Detect which cell encompasses the target text, then output its (X, Y) center coordinate. 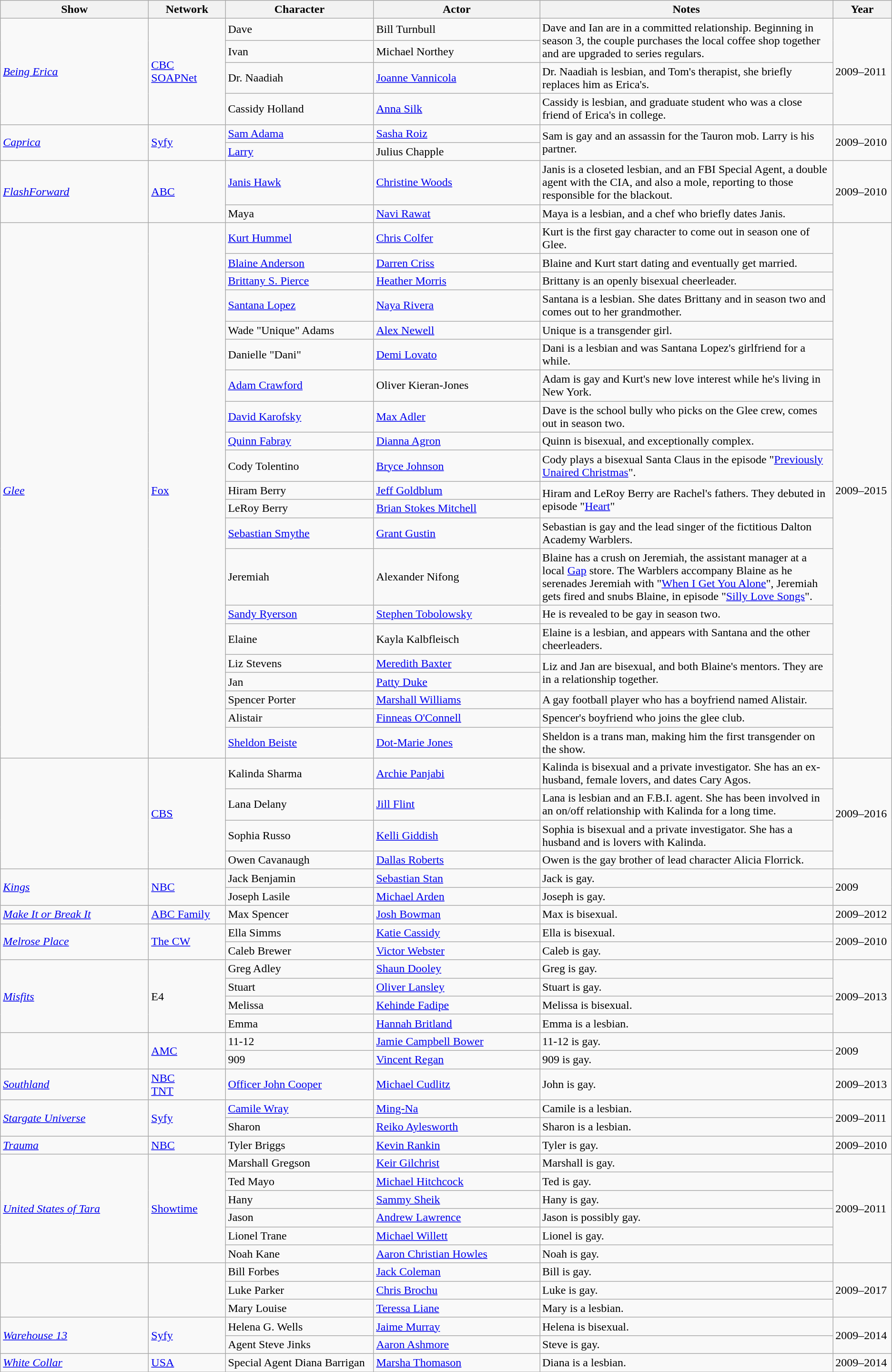
Officer John Cooper (299, 1084)
Year (862, 10)
Maya is a lesbian, and a chef who briefly dates Janis. (686, 213)
Jason (299, 1218)
Lionel Trane (299, 1236)
Santana is a lesbian. She dates Brittany and in season two and comes out to her grandmother. (686, 305)
Kings (74, 887)
Michael Arden (456, 896)
A gay football player who has a boyfriend named Alistair. (686, 700)
Cody Tolentino (299, 466)
Melissa is bisexual. (686, 1005)
Kalinda Sharma (299, 774)
Character (299, 10)
Elaine is a lesbian, and appears with Santana and the other cheerleaders. (686, 639)
Hannah Britland (456, 1023)
Glee (74, 490)
Navi Rawat (456, 213)
Jason is possibly gay. (686, 1218)
Sam is gay and an assassin for the Tauron mob. Larry is his partner. (686, 142)
Helena G. Wells (299, 1326)
Kevin Rankin (456, 1145)
Jamie Campbell Bower (456, 1041)
Demi Lovato (456, 355)
FlashForward (74, 192)
Sebastian Stan (456, 878)
Dr. Naadiah is lesbian, and Tom's therapist, she briefly replaces him as Erica's. (686, 78)
Melrose Place (74, 942)
909 is gay. (686, 1059)
Warehouse 13 (74, 1335)
United States of Tara (74, 1209)
Sheldon is a trans man, making him the first transgender on the show. (686, 742)
Greg is gay. (686, 969)
Michael Willett (456, 1236)
Showtime (187, 1209)
Michael Cudlitz (456, 1084)
Trauma (74, 1145)
Dot-Marie Jones (456, 742)
Jack Benjamin (299, 878)
Joseph is gay. (686, 896)
Camile is a lesbian. (686, 1109)
Bill is gay. (686, 1272)
11-12 (299, 1041)
Chris Colfer (456, 238)
Max Spencer (299, 915)
Steve is gay. (686, 1344)
Being Erica (74, 71)
Keir Gilchrist (456, 1163)
Greg Adley (299, 969)
Liz and Jan are bisexual, and both Blaine's mentors. They are in a relationship together. (686, 672)
Agent Steve Jinks (299, 1344)
John is gay. (686, 1084)
Brian Stokes Mitchell (456, 508)
Luke Parker (299, 1290)
Jill Flint (456, 804)
Dr. Naadiah (299, 78)
Liz Stevens (299, 663)
ABC Family (187, 915)
Max Adler (456, 417)
Lana is lesbian and an F.B.I. agent. She has been involved in an on/off relationship with Kalinda for a long time. (686, 804)
Ivan (299, 51)
Shaun Dooley (456, 969)
Notes (686, 10)
Kalinda is bisexual and a private investigator. She has an ex-husband, female lovers, and dates Cary Agos. (686, 774)
Misfits (74, 996)
NBC TNT (187, 1084)
Sharon (299, 1127)
Melissa (299, 1005)
Spencer Porter (299, 700)
Kayla Kalbfleisch (456, 639)
Max is bisexual. (686, 915)
Sharon is a lesbian. (686, 1127)
Hany is gay. (686, 1199)
Darren Criss (456, 263)
Mary is a lesbian. (686, 1308)
Actor (456, 10)
Aaron Christian Howles (456, 1254)
Cassidy is lesbian, and graduate student who was a close friend of Erica's in college. (686, 109)
Dave (299, 30)
Ted is gay. (686, 1181)
Tyler Briggs (299, 1145)
AMC (187, 1050)
Special Agent Diana Barrigan (299, 1362)
Alistair (299, 718)
Brittany is an openly bisexual cheerleader. (686, 281)
Lionel is gay. (686, 1236)
Sebastian is gay and the lead singer of the fictitious Dalton Academy Warblers. (686, 533)
Lana Delany (299, 804)
Hiram and LeRoy Berry are Rachel's fathers. They debuted in episode "Heart" (686, 499)
Bill Turnbull (456, 30)
Dave is the school bully who picks on the Glee crew, comes out in season two. (686, 417)
Marshall is gay. (686, 1163)
Sebastian Smythe (299, 533)
Andrew Lawrence (456, 1218)
Stephen Tobolowsky (456, 614)
Emma is a lesbian. (686, 1023)
He is revealed to be gay in season two. (686, 614)
Jack is gay. (686, 878)
11-12 is gay. (686, 1041)
Sophia Russo (299, 836)
Noah Kane (299, 1254)
2009–2015 (862, 490)
Danielle "Dani" (299, 355)
Bill Forbes (299, 1272)
Make It or Break It (74, 915)
Caleb is gay. (686, 951)
CBCSOAPNet (187, 71)
Caprica (74, 142)
LeRoy Berry (299, 508)
ABC (187, 192)
Maya (299, 213)
Elaine (299, 639)
Teressa Liane (456, 1308)
Santana Lopez (299, 305)
Oliver Kieran-Jones (456, 386)
Jaime Murray (456, 1326)
909 (299, 1059)
Adam is gay and Kurt's new love interest while he's living in New York. (686, 386)
Helena is bisexual. (686, 1326)
Ella Simms (299, 933)
Diana is a lesbian. (686, 1362)
Fox (187, 490)
Quinn is bisexual, and exceptionally complex. (686, 441)
Chris Brochu (456, 1290)
Alexander Nifong (456, 577)
Patty Duke (456, 681)
Julius Chapple (456, 152)
Josh Bowman (456, 915)
Oliver Lansley (456, 987)
Marsha Thomason (456, 1362)
Cody plays a bisexual Santa Claus in the episode "Previously Unaired Christmas". (686, 466)
Aaron Ashmore (456, 1344)
Meredith Baxter (456, 663)
Michael Hitchcock (456, 1181)
Archie Panjabi (456, 774)
Dallas Roberts (456, 860)
E4 (187, 996)
Dianna Agron (456, 441)
Katie Cassidy (456, 933)
Reiko Aylesworth (456, 1127)
Victor Webster (456, 951)
Joanne Vannicola (456, 78)
Adam Crawford (299, 386)
Blaine and Kurt start dating and eventually get married. (686, 263)
Kurt is the first gay character to come out in season one of Glee. (686, 238)
Caleb Brewer (299, 951)
Wade "Unique" Adams (299, 330)
Janis Hawk (299, 183)
Jeremiah (299, 577)
Bryce Johnson (456, 466)
Owen is the gay brother of lead character Alicia Florrick. (686, 860)
Sandy Ryerson (299, 614)
Michael Northey (456, 51)
David Karofsky (299, 417)
Sasha Roiz (456, 133)
Southland (74, 1084)
Brittany S. Pierce (299, 281)
Alex Newell (456, 330)
Blaine Anderson (299, 263)
Owen Cavanaugh (299, 860)
Anna Silk (456, 109)
Ted Mayo (299, 1181)
Stargate Universe (74, 1118)
Kelli Giddish (456, 836)
Show (74, 10)
Jan (299, 681)
Stuart (299, 987)
Camile Wray (299, 1109)
USA (187, 1362)
Sammy Sheik (456, 1199)
Tyler is gay. (686, 1145)
Ming-Na (456, 1109)
Jack Coleman (456, 1272)
Joseph Lasile (299, 896)
Mary Louise (299, 1308)
Noah is gay. (686, 1254)
Sam Adama (299, 133)
Vincent Regan (456, 1059)
Ella is bisexual. (686, 933)
Stuart is gay. (686, 987)
Luke is gay. (686, 1290)
Sophia is bisexual and a private investigator. She has a husband and is lovers with Kalinda. (686, 836)
Network (187, 10)
Quinn Fabray (299, 441)
Jeff Goldblum (456, 490)
Unique is a transgender girl. (686, 330)
2009–2012 (862, 915)
Spencer's boyfriend who joins the glee club. (686, 718)
CBS (187, 814)
Kehinde Fadipe (456, 1005)
Hany (299, 1199)
Finneas O'Connell (456, 718)
Marshall Gregson (299, 1163)
Janis is a closeted lesbian, and an FBI Special Agent, a double agent with the CIA, and also a mole, reporting to those responsible for the blackout. (686, 183)
White Collar (74, 1362)
Emma (299, 1023)
2009–2017 (862, 1290)
Marshall Williams (456, 700)
The CW (187, 942)
Christine Woods (456, 183)
Kurt Hummel (299, 238)
Naya Rivera (456, 305)
Dani is a lesbian and was Santana Lopez's girlfriend for a while. (686, 355)
Larry (299, 152)
Cassidy Holland (299, 109)
Sheldon Beiste (299, 742)
Heather Morris (456, 281)
2009–2016 (862, 814)
Hiram Berry (299, 490)
Grant Gustin (456, 533)
